Determine the [X, Y] coordinate at the center of the cell enclosing the given text.  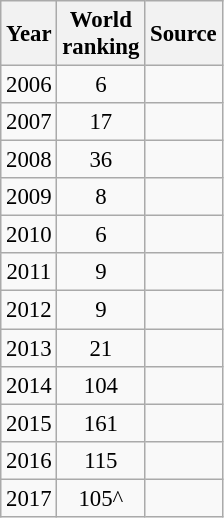
Year [29, 34]
2011 [29, 273]
Worldranking [101, 34]
2008 [29, 160]
8 [101, 197]
104 [101, 385]
105^ [101, 498]
21 [101, 348]
2014 [29, 385]
17 [101, 122]
2010 [29, 235]
2013 [29, 348]
161 [101, 423]
2017 [29, 498]
2012 [29, 310]
2006 [29, 85]
2007 [29, 122]
2016 [29, 460]
Source [184, 34]
36 [101, 160]
115 [101, 460]
2015 [29, 423]
2009 [29, 197]
